Determine the [x, y] coordinate at the center of the cell enclosing the given text.  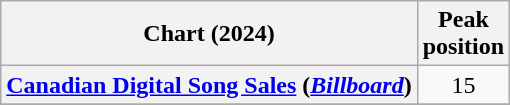
15 [463, 85]
Canadian Digital Song Sales (Billboard) [209, 85]
Chart (2024) [209, 34]
Peakposition [463, 34]
